Determine the [X, Y] coordinate at the center of the cell enclosing the given text.  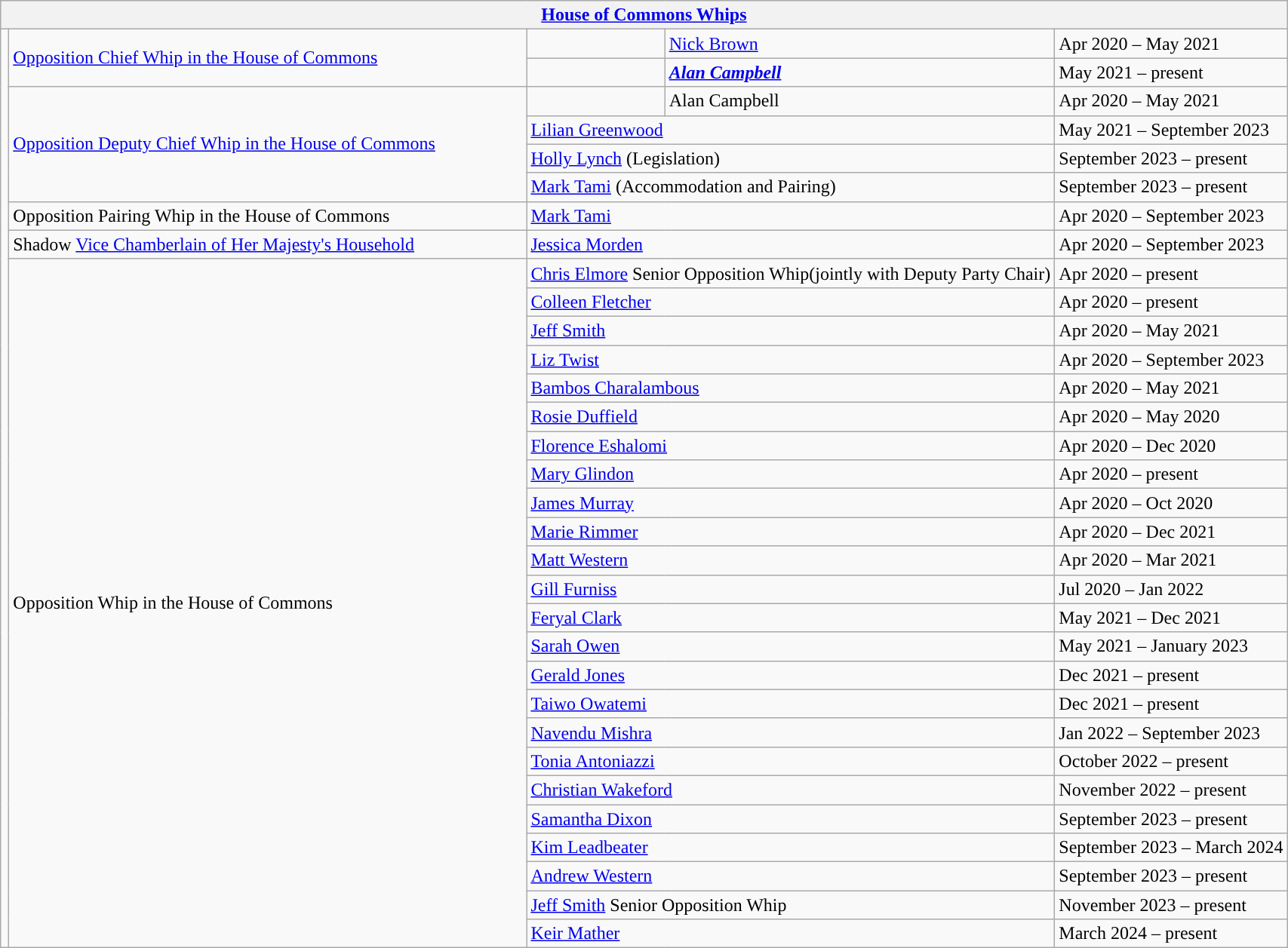
Christian Wakeford [791, 790]
November 2022 – present [1171, 790]
Colleen Fletcher [791, 302]
Navendu Mishra [791, 732]
May 2021 – January 2023 [1171, 646]
Gill Furniss [791, 589]
Matt Western [791, 560]
May 2021 – Dec 2021 [1171, 618]
Shadow Vice Chamberlain of Her Majesty's Household [268, 244]
Florence Eshalomi [791, 446]
October 2022 – present [1171, 761]
Feryal Clark [791, 618]
May 2021 – September 2023 [1171, 130]
Jan 2022 – September 2023 [1171, 732]
Jeff Smith Senior Opposition Whip [791, 905]
Marie Rimmer [791, 532]
Apr 2020 – Oct 2020 [1171, 503]
Opposition Pairing Whip in the House of Commons [268, 216]
Kim Leadbeater [791, 848]
Jul 2020 – Jan 2022 [1171, 589]
Apr 2020 – Mar 2021 [1171, 560]
Apr 2020 – Dec 2021 [1171, 532]
Mary Glindon [791, 474]
House of Commons Whips [644, 15]
Mark Tami (Accommodation and Pairing) [791, 187]
James Murray [791, 503]
September 2023 – March 2024 [1171, 848]
Tonia Antoniazzi [791, 761]
Samantha Dixon [791, 818]
Mark Tami [791, 216]
May 2021 – present [1171, 72]
Liz Twist [791, 360]
Gerald Jones [791, 675]
Nick Brown [860, 44]
Sarah Owen [791, 646]
Opposition Deputy Chief Whip in the House of Commons [268, 144]
November 2023 – present [1171, 905]
Keir Mather [791, 934]
Lilian Greenwood [791, 130]
Rosie Duffield [791, 417]
Apr 2020 – May 2020 [1171, 417]
Andrew Western [791, 876]
Opposition Chief Whip in the House of Commons [268, 58]
March 2024 – present [1171, 934]
Bambos Charalambous [791, 388]
Jeff Smith [791, 330]
Holly Lynch (Legislation) [791, 158]
Jessica Morden [791, 244]
Opposition Whip in the House of Commons [268, 603]
Taiwo Owatemi [791, 704]
Apr 2020 – Dec 2020 [1171, 446]
Chris Elmore Senior Opposition Whip(jointly with Deputy Party Chair) [791, 273]
